Detect which cell encompasses the target text, then output its [X, Y] center coordinate. 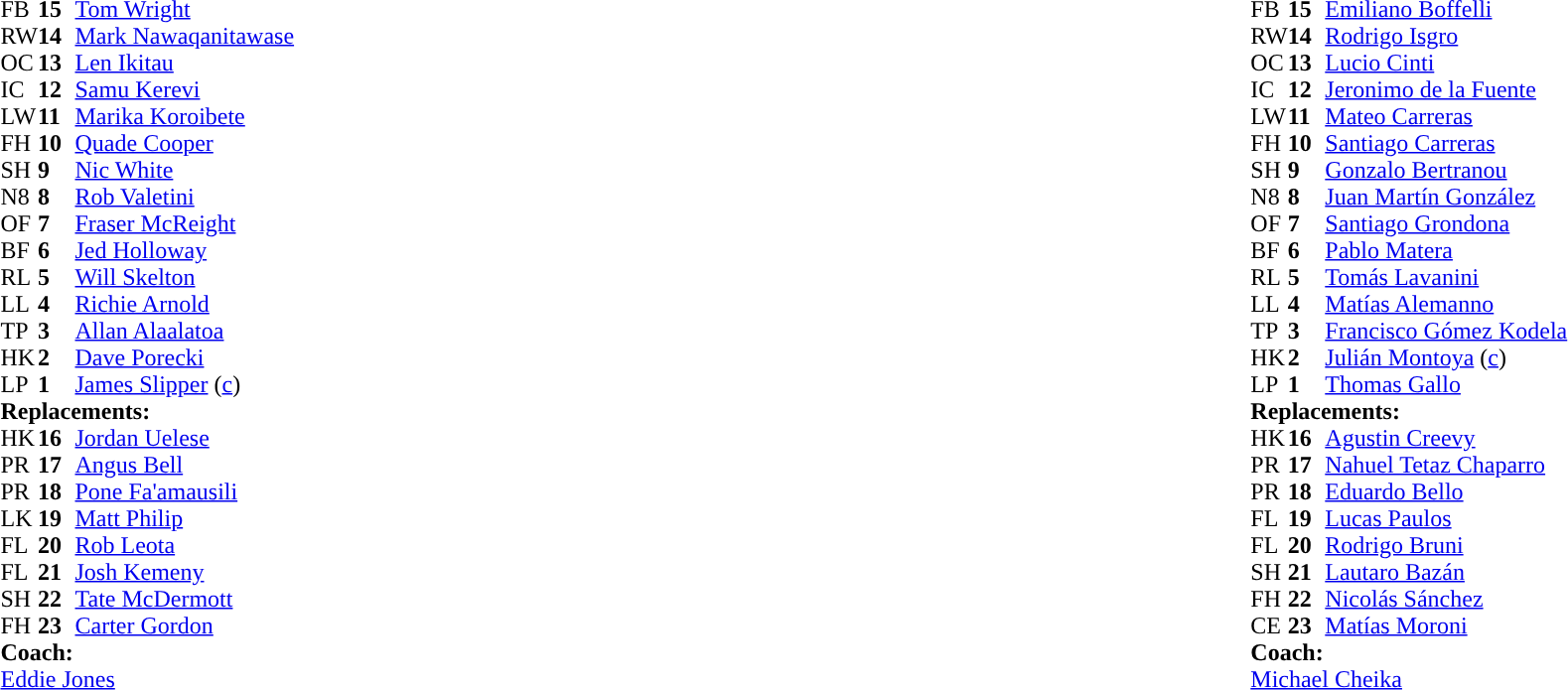
LK [19, 518]
Nic White [185, 171]
Marika Koroibete [185, 117]
Quade Cooper [185, 143]
Rodrigo Isgro [1446, 36]
Pone Fa'amausili [185, 492]
Santiago Grondona [1446, 224]
Fraser McReight [185, 224]
Francisco Gómez Kodela [1446, 332]
Juan Martín González [1446, 197]
Rob Valetini [185, 197]
Lucio Cinti [1446, 64]
Dave Porecki [185, 357]
James Slipper (c) [185, 385]
Jordan Uelese [185, 439]
Nicolás Sánchez [1446, 600]
Allan Alaalatoa [185, 332]
Will Skelton [185, 278]
Josh Kemeny [185, 572]
Len Ikitau [185, 64]
Nahuel Tetaz Chaparro [1446, 465]
Samu Kerevi [185, 89]
Carter Gordon [185, 625]
Mateo Carreras [1446, 117]
Eduardo Bello [1446, 492]
Jed Holloway [185, 250]
Matt Philip [185, 518]
Tomás Lavanini [1446, 278]
Matías Moroni [1446, 625]
Lucas Paulos [1446, 518]
Richie Arnold [185, 304]
Matías Alemanno [1446, 304]
Julián Montoya (c) [1446, 357]
Mark Nawaqanitawase [185, 36]
Santiago Carreras [1446, 143]
CE [1269, 625]
Pablo Matera [1446, 250]
Agustin Creevy [1446, 439]
Rodrigo Bruni [1446, 546]
Jeronimo de la Fuente [1446, 89]
Thomas Gallo [1446, 385]
Rob Leota [185, 546]
Angus Bell [185, 465]
Tate McDermott [185, 600]
Lautaro Bazán [1446, 572]
Gonzalo Bertranou [1446, 171]
